Scan for the cell matching the given text and deliver its [x, y] coordinate at center. 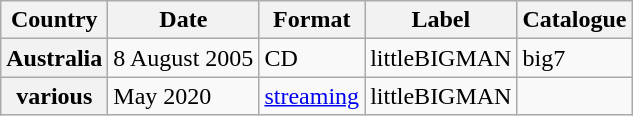
May 2020 [184, 96]
Country [54, 20]
CD [312, 58]
Catalogue [574, 20]
streaming [312, 96]
Australia [54, 58]
Label [441, 20]
various [54, 96]
8 August 2005 [184, 58]
Date [184, 20]
big7 [574, 58]
Format [312, 20]
